For the text-containing cell, return its midpoint in (x, y) coordinate format. 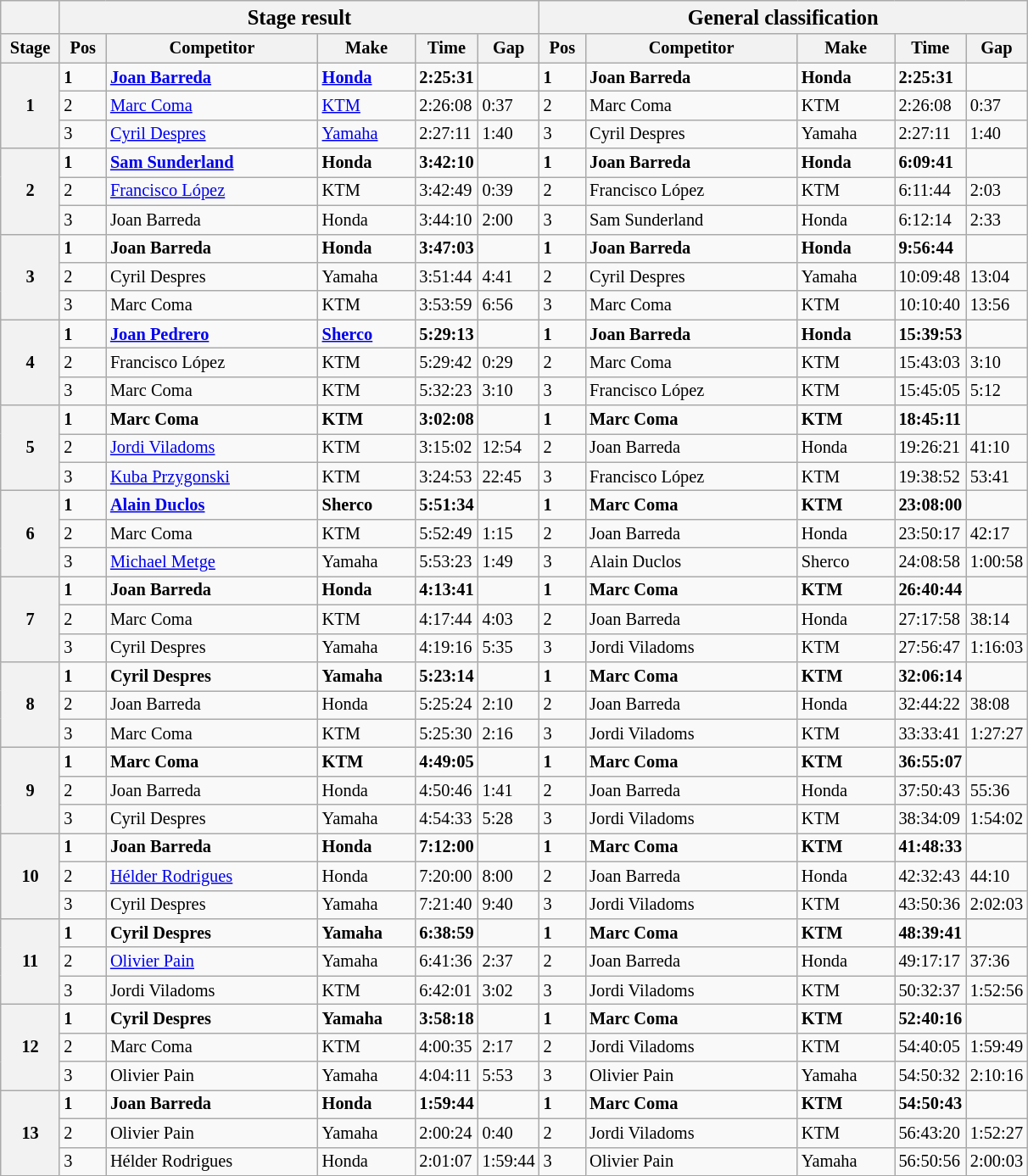
27:17:58 (930, 619)
24:08:58 (930, 562)
4 (31, 363)
1:00:58 (997, 562)
1:59:49 (997, 1047)
55:36 (997, 790)
12:54 (509, 448)
5:25:30 (446, 733)
7:20:00 (446, 876)
54:50:43 (930, 1104)
19:38:52 (930, 477)
3:51:44 (446, 276)
5:12 (997, 391)
4:03 (509, 619)
8:00 (509, 876)
15:43:03 (930, 362)
2:00:03 (997, 1162)
37:50:43 (930, 790)
13 (31, 1133)
32:06:14 (930, 676)
2:01:07 (446, 1162)
26:40:44 (930, 590)
Stage (31, 48)
2:10 (509, 705)
6:38:59 (446, 933)
9:40 (509, 905)
3:42:49 (446, 191)
3:24:53 (446, 477)
44:10 (997, 876)
48:39:41 (930, 933)
9:56:44 (930, 248)
38:08 (997, 705)
2:02:03 (997, 905)
5:28 (509, 819)
23:50:17 (930, 533)
0:40 (509, 1133)
5 (31, 448)
1:54:02 (997, 819)
43:50:36 (930, 905)
37:36 (997, 961)
32:44:22 (930, 705)
5:23:14 (446, 676)
3:58:18 (446, 1018)
7:12:00 (446, 847)
56:43:20 (930, 1133)
15:45:05 (930, 391)
1:27:27 (997, 733)
11 (31, 961)
4:04:11 (446, 1076)
2:37 (509, 961)
3:02 (509, 990)
2:10:16 (997, 1076)
4:49:05 (446, 761)
15:39:53 (930, 334)
18:45:11 (930, 420)
7 (31, 619)
12 (31, 1046)
13:04 (997, 276)
3:15:02 (446, 448)
2:33 (997, 220)
Stage result (299, 17)
50:32:37 (930, 990)
5:35 (509, 648)
6:42:01 (446, 990)
4:13:41 (446, 590)
4:41 (509, 276)
23:08:00 (930, 504)
6:09:41 (930, 163)
5:25:24 (446, 705)
9 (31, 790)
3:47:03 (446, 248)
8 (31, 704)
38:14 (997, 619)
5:29:42 (446, 362)
41:10 (997, 448)
1:16:03 (997, 648)
41:48:33 (930, 847)
3:44:10 (446, 220)
10:09:48 (930, 276)
3:53:59 (446, 305)
General classification (784, 17)
54:40:05 (930, 1047)
2:00:24 (446, 1133)
42:17 (997, 533)
5:29:13 (446, 334)
27:56:47 (930, 648)
4:17:44 (446, 619)
54:50:32 (930, 1076)
6 (31, 532)
4:50:46 (446, 790)
1:52:56 (997, 990)
2:16 (509, 733)
7:21:40 (446, 905)
53:41 (997, 477)
49:17:17 (930, 961)
3:02:08 (446, 420)
42:32:43 (930, 876)
0:39 (509, 191)
33:33:41 (930, 733)
13:56 (997, 305)
1:52:27 (997, 1133)
2:17 (509, 1047)
Michael Metge (212, 562)
5:53 (509, 1076)
4:19:16 (446, 648)
19:26:21 (930, 448)
1:15 (509, 533)
6:12:14 (930, 220)
1:41 (509, 790)
52:40:16 (930, 1018)
2:00 (509, 220)
2:03 (997, 191)
3:42:10 (446, 163)
1:49 (509, 562)
5:51:34 (446, 504)
6:56 (509, 305)
56:50:56 (930, 1162)
5:53:23 (446, 562)
5:52:49 (446, 533)
22:45 (509, 477)
5:32:23 (446, 391)
10 (31, 875)
36:55:07 (930, 761)
6:41:36 (446, 961)
4:54:33 (446, 819)
38:34:09 (930, 819)
6:11:44 (930, 191)
Kuba Przygonski (212, 477)
0:29 (509, 362)
10:10:40 (930, 305)
4:00:35 (446, 1047)
Joan Pedrero (212, 334)
